Capture the cell that displays the provided text and extract its [X, Y] central coordinate. 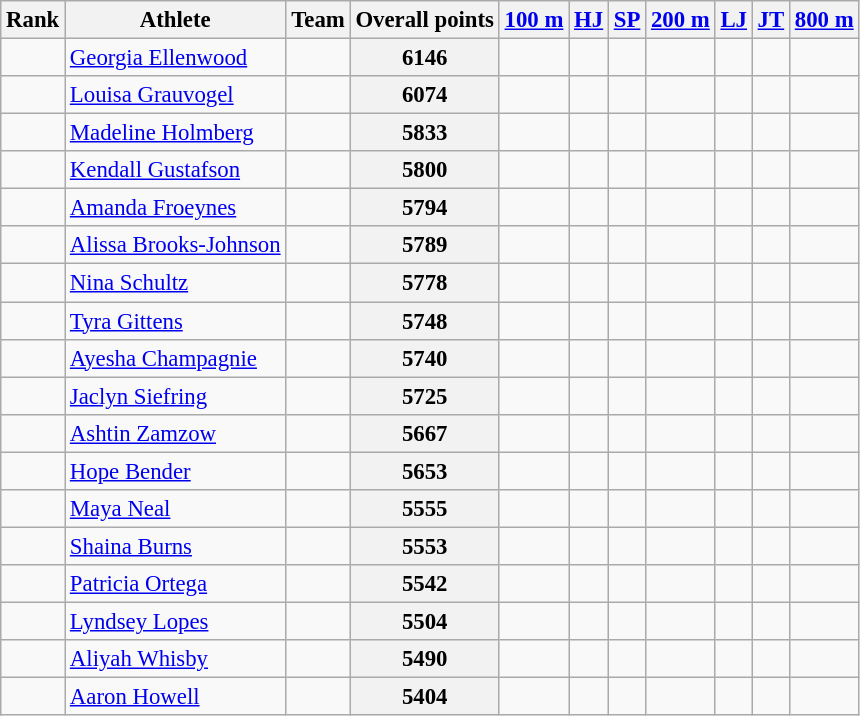
SP [626, 20]
LJ [734, 20]
5800 [424, 170]
100 m [534, 20]
5833 [424, 133]
Ashtin Zamzow [176, 433]
Louisa Grauvogel [176, 95]
Jaclyn Siefring [176, 396]
800 m [824, 20]
Alissa Brooks-Johnson [176, 245]
Aaron Howell [176, 697]
Overall points [424, 20]
JT [770, 20]
5794 [424, 208]
6074 [424, 95]
Nina Schultz [176, 283]
Amanda Froeynes [176, 208]
Aliyah Whisby [176, 659]
5504 [424, 621]
Tyra Gittens [176, 321]
Shaina Burns [176, 546]
5653 [424, 471]
5555 [424, 509]
HJ [589, 20]
5490 [424, 659]
5748 [424, 321]
Athlete [176, 20]
5778 [424, 283]
5740 [424, 358]
5404 [424, 697]
Lyndsey Lopes [176, 621]
5542 [424, 584]
Georgia Ellenwood [176, 58]
5725 [424, 396]
Patricia Ortega [176, 584]
5667 [424, 433]
5789 [424, 245]
Madeline Holmberg [176, 133]
6146 [424, 58]
Maya Neal [176, 509]
Ayesha Champagnie [176, 358]
200 m [680, 20]
Team [318, 20]
Hope Bender [176, 471]
Rank [33, 20]
Kendall Gustafson [176, 170]
5553 [424, 546]
